Detect which cell encompasses the target text, then output its [X, Y] center coordinate. 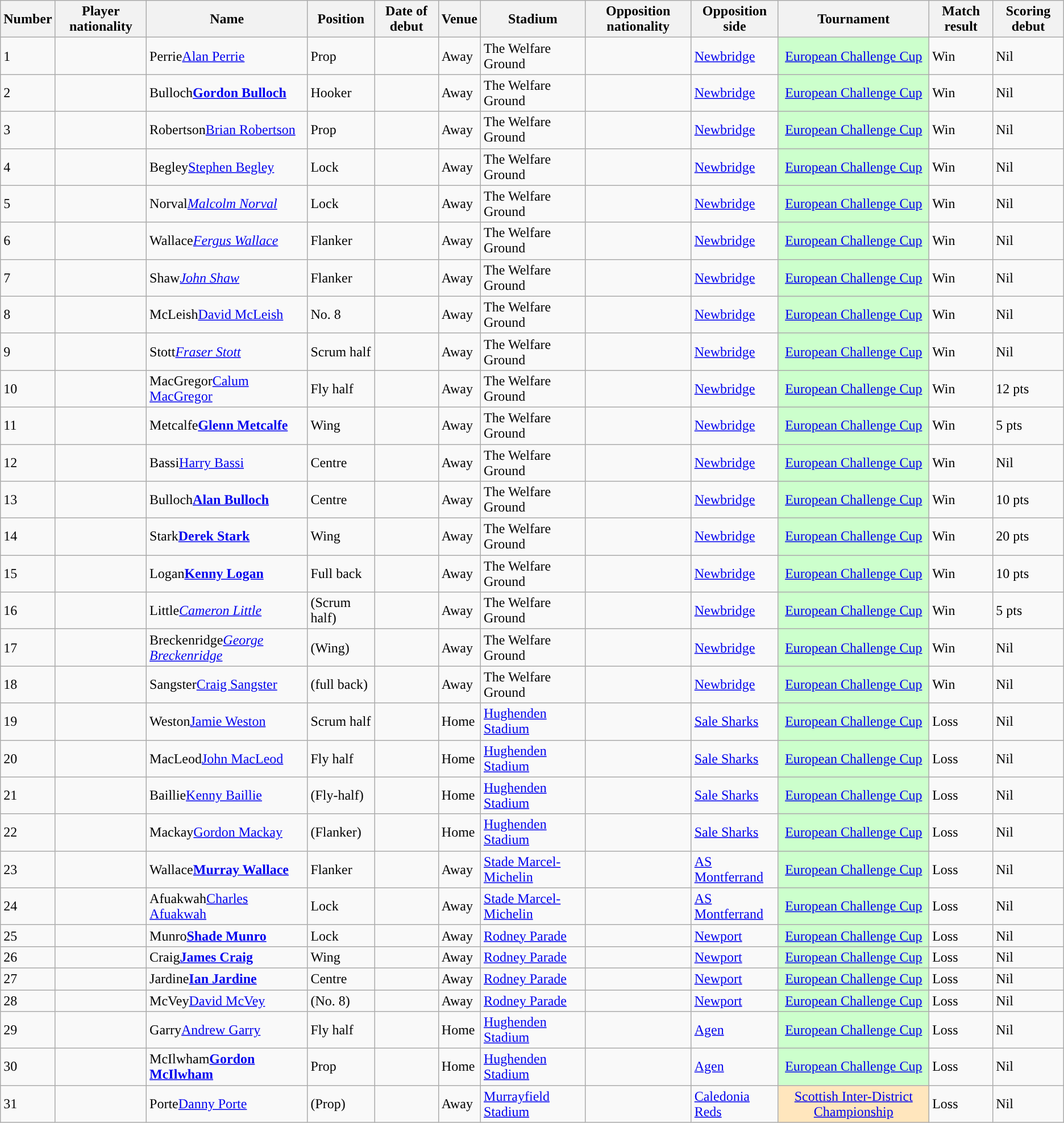
5 [28, 203]
Name [227, 19]
McLeishDavid McLeish [227, 315]
4 [28, 167]
SangsterCraig Sangster [227, 684]
21 [28, 796]
(No. 8) [341, 1001]
PerrieAlan Perrie [227, 56]
RobertsonBrian Robertson [227, 130]
31 [28, 1104]
12 [28, 463]
Match result [961, 19]
WallaceMurray Wallace [227, 870]
McVeyDavid McVey [227, 1001]
20 [28, 758]
29 [28, 1030]
14 [28, 536]
15 [28, 574]
(Scrum half) [341, 610]
LoganKenny Logan [227, 574]
MacGregorCalum MacGregor [227, 389]
3 [28, 130]
8 [28, 315]
10 [28, 389]
Position [341, 19]
Player nationality [101, 19]
StarkDerek Stark [227, 536]
BullochGordon Bulloch [227, 93]
(full back) [341, 684]
(Wing) [341, 648]
27 [28, 979]
Murrayfield Stadium [533, 1104]
20 pts [1028, 536]
Number [28, 19]
BassiHarry Bassi [227, 463]
PorteDanny Porte [227, 1104]
12 pts [1028, 389]
16 [28, 610]
Tournament [854, 19]
CraigJames Craig [227, 957]
Stadium [533, 19]
Opposition side [734, 19]
Hooker [341, 93]
BaillieKenny Baillie [227, 796]
28 [28, 1001]
18 [28, 684]
WestonJamie Weston [227, 722]
No. 8 [341, 315]
1 [28, 56]
23 [28, 870]
30 [28, 1067]
7 [28, 277]
BegleyStephen Begley [227, 167]
MunroShade Munro [227, 935]
Caledonia Reds [734, 1104]
MetcalfeGlenn Metcalfe [227, 425]
Scoring debut [1028, 19]
26 [28, 957]
25 [28, 935]
LittleCameron Little [227, 610]
BreckenridgeGeorge Breckenridge [227, 648]
13 [28, 500]
ShawJohn Shaw [227, 277]
17 [28, 648]
9 [28, 351]
6 [28, 241]
(Flanker) [341, 832]
19 [28, 722]
(Fly-half) [341, 796]
JardineIan Jardine [227, 979]
MackayGordon Mackay [227, 832]
StottFraser Stott [227, 351]
2 [28, 93]
(Prop) [341, 1104]
Scottish Inter-District Championship [854, 1104]
NorvalMalcolm Norval [227, 203]
McIlwhamGordon McIlwham [227, 1067]
11 [28, 425]
Venue [459, 19]
Full back [341, 574]
Date of debut [407, 19]
MacLeodJohn MacLeod [227, 758]
WallaceFergus Wallace [227, 241]
AfuakwahCharles Afuakwah [227, 906]
BullochAlan Bulloch [227, 500]
GarryAndrew Garry [227, 1030]
Opposition nationality [638, 19]
24 [28, 906]
22 [28, 832]
